Determine the [X, Y] coordinate at the center of the cell enclosing the given text.  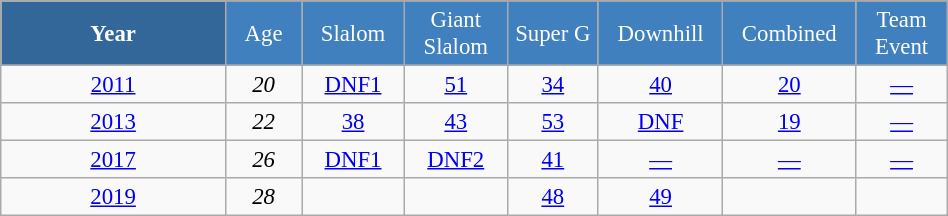
51 [456, 85]
26 [263, 160]
Downhill [660, 34]
40 [660, 85]
Combined [790, 34]
Age [263, 34]
19 [790, 122]
2017 [114, 160]
28 [263, 197]
DNF [660, 122]
53 [552, 122]
34 [552, 85]
Slalom [354, 34]
Year [114, 34]
2013 [114, 122]
2011 [114, 85]
Super G [552, 34]
DNF2 [456, 160]
GiantSlalom [456, 34]
43 [456, 122]
41 [552, 160]
48 [552, 197]
38 [354, 122]
2019 [114, 197]
22 [263, 122]
Team Event [902, 34]
49 [660, 197]
